Return the [X, Y] coordinate for the center point of the cell that contains the specified text.  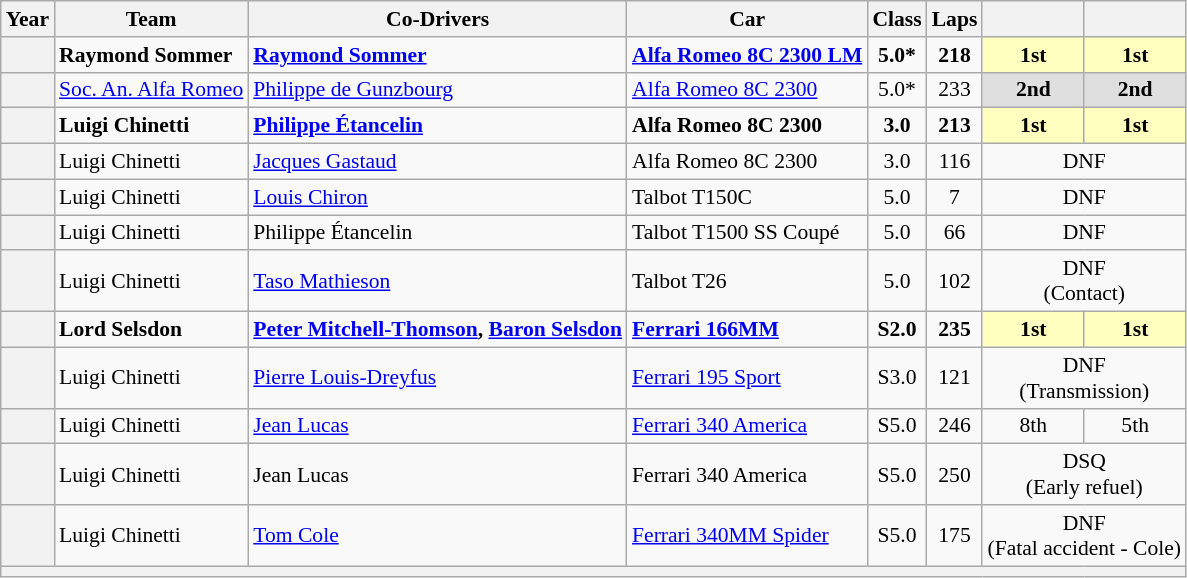
Ferrari 166MM [747, 330]
218 [955, 55]
Philippe de Gunzbourg [438, 90]
116 [955, 162]
Taso Mathieson [438, 282]
235 [955, 330]
Ferrari 340MM Spider [747, 536]
246 [955, 426]
Jacques Gastaud [438, 162]
Class [896, 19]
175 [955, 536]
S2.0 [896, 330]
8th [1033, 426]
Year [28, 19]
Talbot T1500 SS Coupé [747, 233]
Laps [955, 19]
5th [1135, 426]
102 [955, 282]
213 [955, 126]
Soc. An. Alfa Romeo [151, 90]
Louis Chiron [438, 197]
250 [955, 474]
Talbot T26 [747, 282]
66 [955, 233]
DNF(Transmission) [1084, 378]
Peter Mitchell-Thomson, Baron Selsdon [438, 330]
233 [955, 90]
S3.0 [896, 378]
Ferrari 195 Sport [747, 378]
DNF(Fatal accident - Cole) [1084, 536]
Tom Cole [438, 536]
Alfa Romeo 8C 2300 LM [747, 55]
Co-Drivers [438, 19]
DSQ(Early refuel) [1084, 474]
121 [955, 378]
DNF(Contact) [1084, 282]
Team [151, 19]
Lord Selsdon [151, 330]
Pierre Louis-Dreyfus [438, 378]
Car [747, 19]
Talbot T150C [747, 197]
7 [955, 197]
